Determine the [X, Y] coordinate at the center of the cell enclosing the given text.  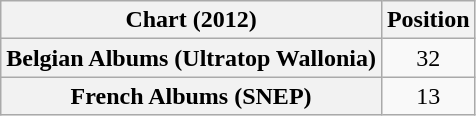
Position [428, 20]
French Albums (SNEP) [192, 96]
Chart (2012) [192, 20]
13 [428, 96]
Belgian Albums (Ultratop Wallonia) [192, 58]
32 [428, 58]
